Find where the given text appears and provide that cell's center as (X, Y) coordinate. 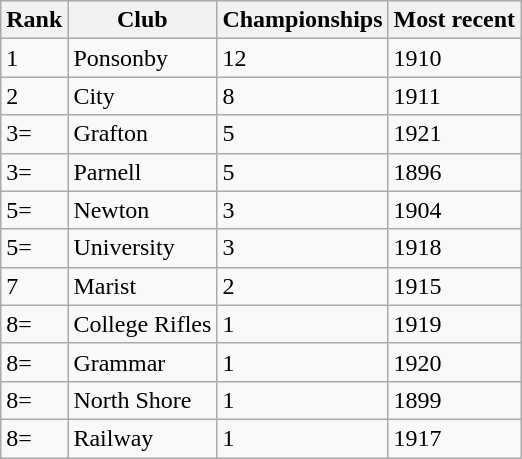
Newton (142, 210)
1920 (454, 362)
Railway (142, 438)
1915 (454, 286)
Rank (34, 20)
1896 (454, 172)
Parnell (142, 172)
1899 (454, 400)
North Shore (142, 400)
City (142, 96)
1921 (454, 134)
Ponsonby (142, 58)
8 (302, 96)
1911 (454, 96)
Grammar (142, 362)
Grafton (142, 134)
1917 (454, 438)
7 (34, 286)
1910 (454, 58)
University (142, 248)
1919 (454, 324)
1904 (454, 210)
1918 (454, 248)
12 (302, 58)
Club (142, 20)
Marist (142, 286)
Most recent (454, 20)
College Rifles (142, 324)
Championships (302, 20)
